Search for the cell housing the specified text and yield its [x, y] center coordinate. 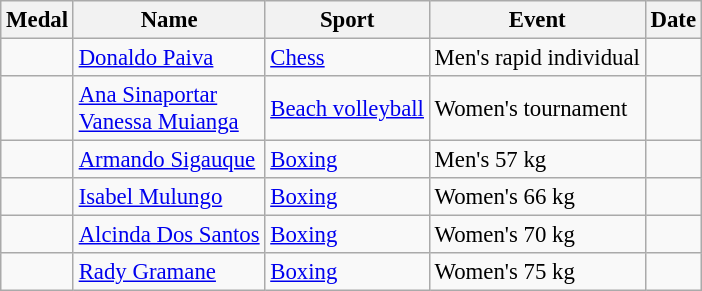
Beach volleyball [347, 108]
Men's rapid individual [537, 58]
Medal [38, 20]
Chess [347, 58]
Women's 70 kg [537, 235]
Women's tournament [537, 108]
Armando Sigauque [169, 160]
Name [169, 20]
Isabel Mulungo [169, 197]
Alcinda Dos Santos [169, 235]
Sport [347, 20]
Men's 57 kg [537, 160]
Date [673, 20]
Event [537, 20]
Women's 66 kg [537, 197]
Ana SinaportarVanessa Muianga [169, 108]
Donaldo Paiva [169, 58]
